Extract the [X, Y] coordinate from the center of the cell holding the provided text.  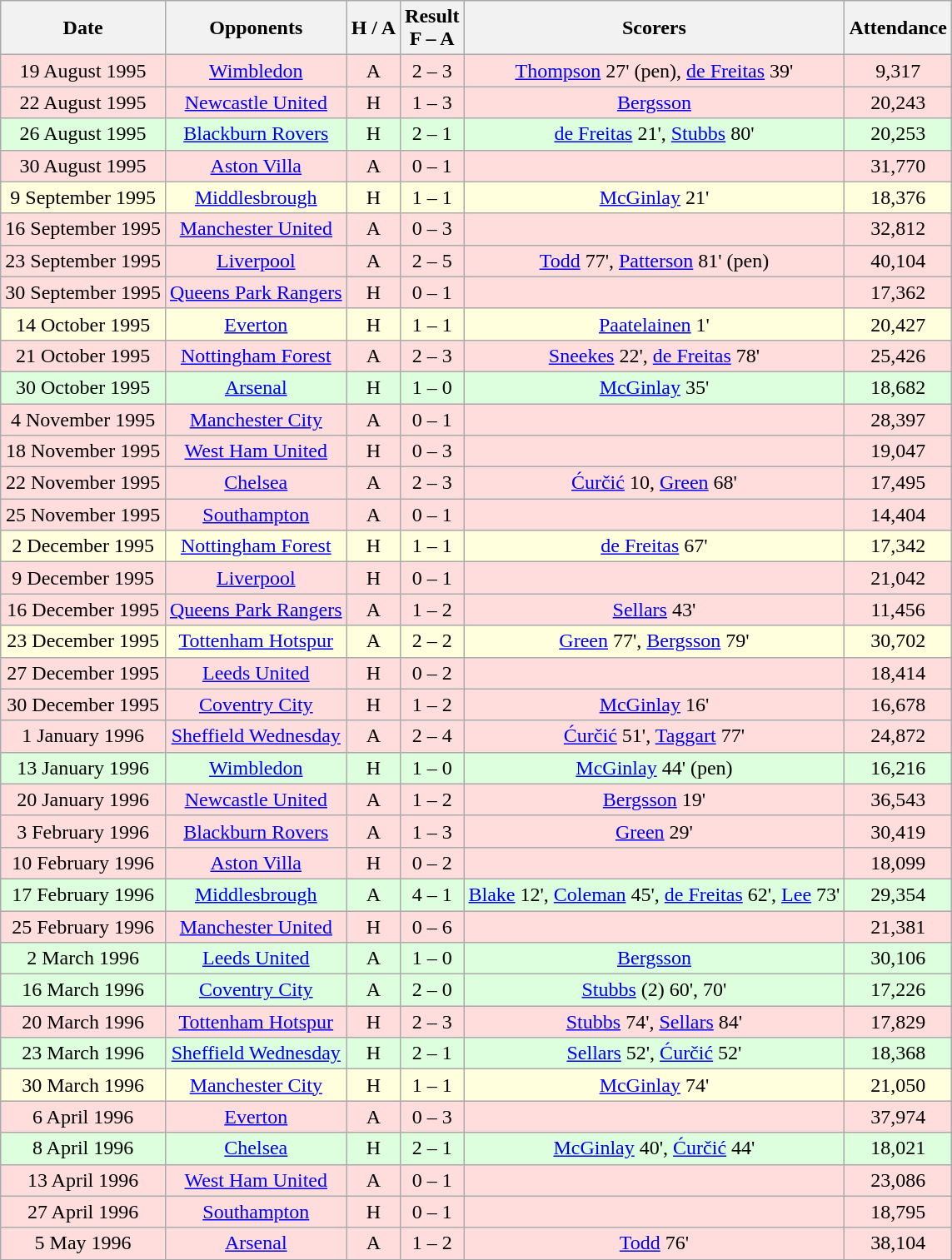
Todd 76' [655, 1243]
16,678 [898, 705]
4 November 1995 [83, 419]
13 January 1996 [83, 768]
16 September 1995 [83, 229]
Stubbs (2) 60', 70' [655, 990]
21 October 1995 [83, 356]
21,042 [898, 578]
2 – 4 [432, 736]
14 October 1995 [83, 324]
Ćurčić 10, Green 68' [655, 483]
29,354 [898, 894]
20,427 [898, 324]
24,872 [898, 736]
2 March 1996 [83, 959]
37,974 [898, 1117]
23 March 1996 [83, 1053]
9 September 1995 [83, 197]
Paatelainen 1' [655, 324]
30,106 [898, 959]
Sellars 43' [655, 610]
2 – 0 [432, 990]
25 November 1995 [83, 515]
23 December 1995 [83, 641]
22 November 1995 [83, 483]
18,795 [898, 1212]
17,829 [898, 1022]
McGinlay 74' [655, 1085]
30 August 1995 [83, 166]
McGinlay 35' [655, 387]
Thompson 27' (pen), de Freitas 39' [655, 71]
18,021 [898, 1148]
18,368 [898, 1053]
Attendance [898, 28]
40,104 [898, 261]
31,770 [898, 166]
20 March 1996 [83, 1022]
30 October 1995 [83, 387]
Bergsson 19' [655, 799]
13 April 1996 [83, 1180]
6 April 1996 [83, 1117]
16 December 1995 [83, 610]
ResultF – A [432, 28]
16 March 1996 [83, 990]
11,456 [898, 610]
23,086 [898, 1180]
McGinlay 21' [655, 197]
21,381 [898, 927]
9,317 [898, 71]
McGinlay 16' [655, 705]
2 – 2 [432, 641]
27 April 1996 [83, 1212]
McGinlay 40', Ćurčić 44' [655, 1148]
30 September 1995 [83, 292]
Green 29' [655, 831]
21,050 [898, 1085]
de Freitas 67' [655, 546]
18,414 [898, 673]
1 January 1996 [83, 736]
19 August 1995 [83, 71]
30,702 [898, 641]
27 December 1995 [83, 673]
30 March 1996 [83, 1085]
2 December 1995 [83, 546]
28,397 [898, 419]
3 February 1996 [83, 831]
8 April 1996 [83, 1148]
38,104 [898, 1243]
10 February 1996 [83, 863]
Sellars 52', Ćurčić 52' [655, 1053]
17,226 [898, 990]
Sneekes 22', de Freitas 78' [655, 356]
McGinlay 44' (pen) [655, 768]
Todd 77', Patterson 81' (pen) [655, 261]
22 August 1995 [83, 102]
Blake 12', Coleman 45', de Freitas 62', Lee 73' [655, 894]
18,682 [898, 387]
Green 77', Bergsson 79' [655, 641]
5 May 1996 [83, 1243]
16,216 [898, 768]
14,404 [898, 515]
Opponents [256, 28]
26 August 1995 [83, 134]
18,376 [898, 197]
20,243 [898, 102]
2 – 5 [432, 261]
25 February 1996 [83, 927]
Scorers [655, 28]
9 December 1995 [83, 578]
18,099 [898, 863]
Stubbs 74', Sellars 84' [655, 1022]
30 December 1995 [83, 705]
19,047 [898, 451]
17,362 [898, 292]
de Freitas 21', Stubbs 80' [655, 134]
30,419 [898, 831]
17 February 1996 [83, 894]
25,426 [898, 356]
4 – 1 [432, 894]
Ćurčić 51', Taggart 77' [655, 736]
20 January 1996 [83, 799]
18 November 1995 [83, 451]
17,495 [898, 483]
Date [83, 28]
H / A [373, 28]
20,253 [898, 134]
36,543 [898, 799]
0 – 6 [432, 927]
32,812 [898, 229]
23 September 1995 [83, 261]
17,342 [898, 546]
